Locate the cell with the specified text and output its (x, y) center coordinate. 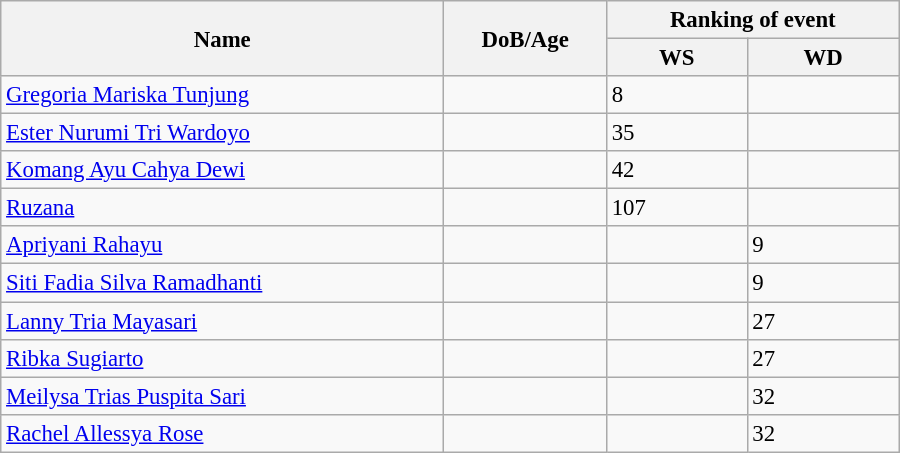
Ranking of event (752, 20)
Name (222, 38)
Gregoria Mariska Tunjung (222, 95)
DoB/Age (526, 38)
Komang Ayu Cahya Dewi (222, 170)
Apriyani Rahayu (222, 245)
35 (676, 133)
Lanny Tria Mayasari (222, 321)
Ruzana (222, 208)
Ribka Sugiarto (222, 358)
107 (676, 208)
Meilysa Trias Puspita Sari (222, 396)
42 (676, 170)
8 (676, 95)
Siti Fadia Silva Ramadhanti (222, 283)
Rachel Allessya Rose (222, 433)
WD (823, 58)
WS (676, 58)
Ester Nurumi Tri Wardoyo (222, 133)
